Find where the given text appears and provide that cell's center as [X, Y] coordinate. 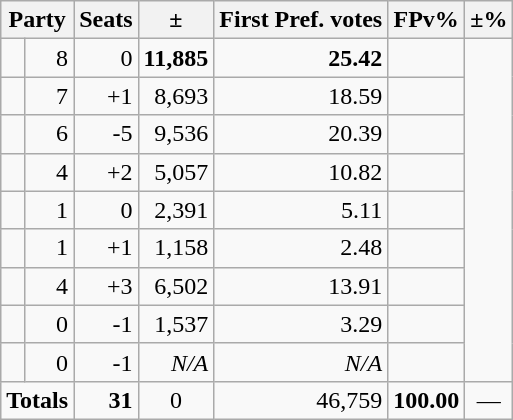
2,391 [176, 210]
+3 [106, 286]
100.00 [426, 400]
6,502 [176, 286]
Totals [38, 400]
First Pref. votes [301, 20]
25.42 [301, 58]
2.48 [301, 248]
+2 [106, 172]
11,885 [176, 58]
3.29 [301, 324]
18.59 [301, 96]
1,158 [176, 248]
46,759 [301, 400]
10.82 [301, 172]
13.91 [301, 286]
± [176, 20]
31 [106, 400]
7 [48, 96]
8,693 [176, 96]
5.11 [301, 210]
-5 [106, 134]
— [489, 400]
9,536 [176, 134]
5,057 [176, 172]
Party [38, 20]
FPv% [426, 20]
Seats [106, 20]
20.39 [301, 134]
8 [48, 58]
1,537 [176, 324]
6 [48, 134]
±% [489, 20]
